Extract the (X, Y) coordinate from the center of the cell holding the provided text.  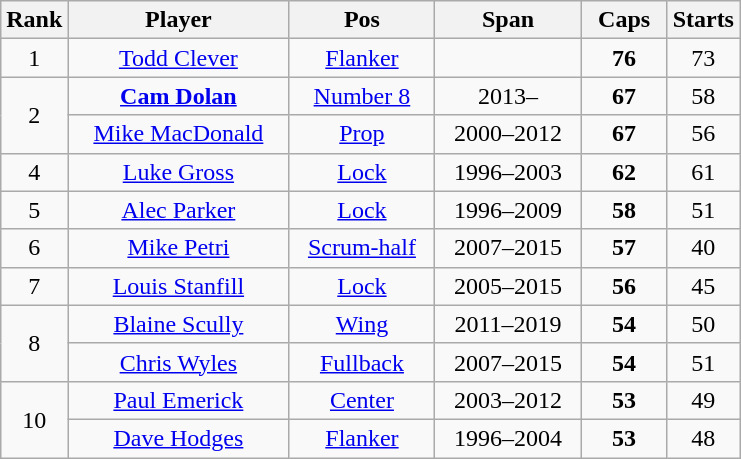
Todd Clever (178, 58)
Pos (362, 20)
Cam Dolan (178, 96)
Center (362, 400)
Caps (624, 20)
1996–2003 (508, 172)
6 (34, 248)
62 (624, 172)
Paul Emerick (178, 400)
Blaine Scully (178, 324)
8 (34, 343)
57 (624, 248)
61 (703, 172)
5 (34, 210)
49 (703, 400)
Span (508, 20)
45 (703, 286)
50 (703, 324)
Wing (362, 324)
Louis Stanfill (178, 286)
Luke Gross (178, 172)
73 (703, 58)
Starts (703, 20)
Mike Petri (178, 248)
2011–2019 (508, 324)
1996–2009 (508, 210)
Number 8 (362, 96)
48 (703, 438)
2005–2015 (508, 286)
76 (624, 58)
4 (34, 172)
Player (178, 20)
Fullback (362, 362)
2 (34, 115)
40 (703, 248)
Scrum-half (362, 248)
2013– (508, 96)
Chris Wyles (178, 362)
2003–2012 (508, 400)
Dave Hodges (178, 438)
7 (34, 286)
10 (34, 419)
2000–2012 (508, 134)
Mike MacDonald (178, 134)
Alec Parker (178, 210)
1996–2004 (508, 438)
1 (34, 58)
Prop (362, 134)
Rank (34, 20)
